Extract the (X, Y) coordinate from the center of the cell holding the provided text.  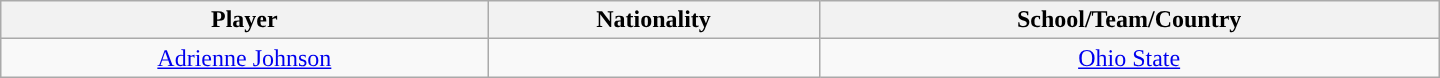
School/Team/Country (1129, 20)
Player (244, 20)
Nationality (654, 20)
Adrienne Johnson (244, 58)
Ohio State (1129, 58)
